Scan for the cell matching the given text and deliver its (X, Y) coordinate at center. 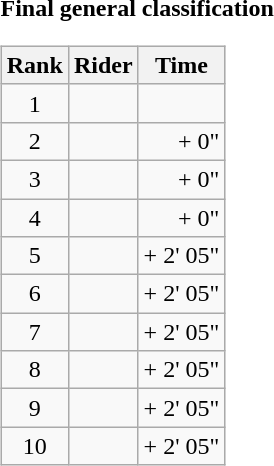
Rank (34, 65)
3 (34, 179)
1 (34, 103)
7 (34, 332)
Rider (103, 65)
2 (34, 141)
6 (34, 294)
5 (34, 256)
Time (182, 65)
8 (34, 370)
10 (34, 446)
4 (34, 217)
9 (34, 408)
